Detect which cell encompasses the target text, then output its [x, y] center coordinate. 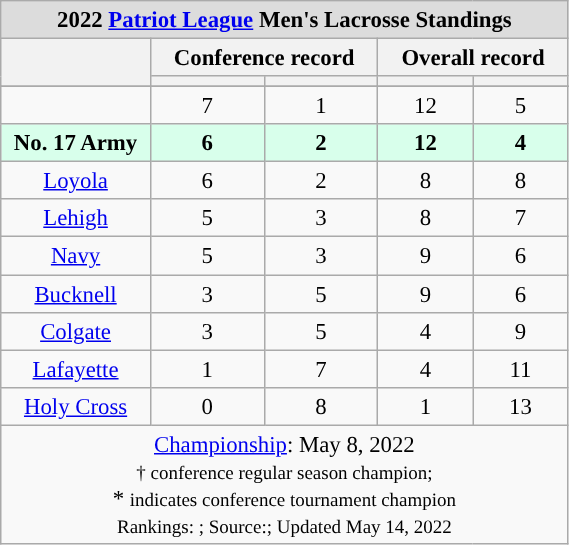
11 [520, 369]
0 [207, 406]
Overall record [473, 58]
Navy [76, 256]
Lafayette [76, 369]
Championship: May 8, 2022† conference regular season champion; * indicates conference tournament champion Rankings: ; Source:; Updated May 14, 2022 [284, 484]
Colgate [76, 331]
Conference record [264, 58]
Lehigh [76, 219]
Loyola [76, 181]
Bucknell [76, 294]
13 [520, 406]
2022 Patriot League Men's Lacrosse Standings [284, 20]
No. 17 Army [76, 143]
Holy Cross [76, 406]
